Output the (X, Y) coordinate of the center of the cell containing the given text.  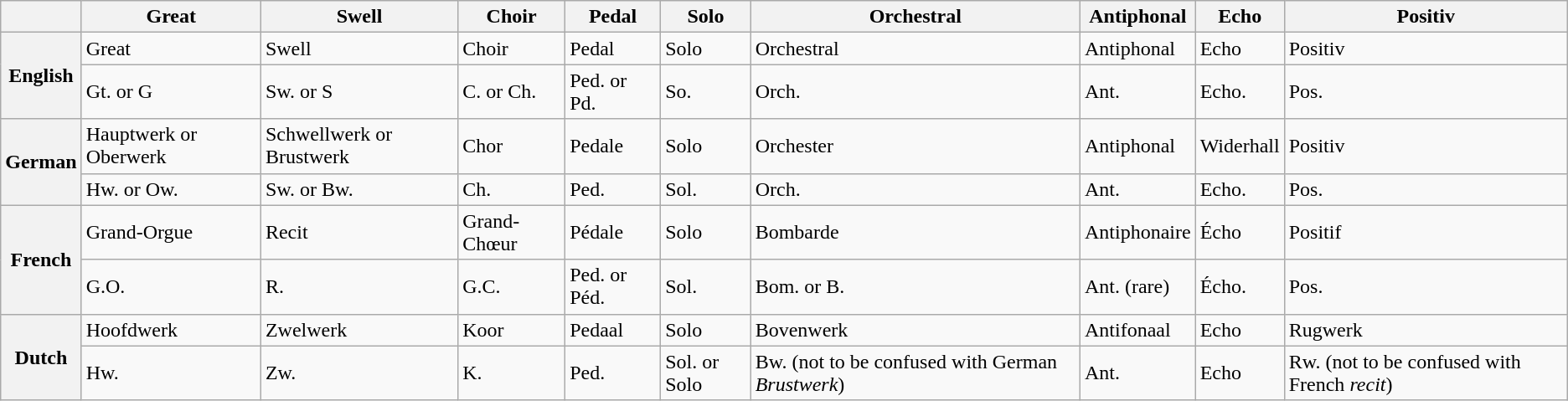
G.C. (512, 286)
Rw. (not to be confused with French recit) (1426, 373)
Antiphonaire (1137, 233)
Positif (1426, 233)
Écho. (1240, 286)
Bovenwerk (915, 330)
Sw. or S (358, 92)
Ch. (512, 189)
Hauptwerk or Oberwerk (171, 146)
K. (512, 373)
Hw. or Ow. (171, 189)
Gt. or G (171, 92)
French (41, 260)
Koor (512, 330)
Orchester (915, 146)
Antifonaal (1137, 330)
Sol. or Solo (706, 373)
Pédale (613, 233)
Schwellwerk or Brustwerk (358, 146)
R. (358, 286)
Hoofdwerk (171, 330)
Zw. (358, 373)
Sw. or Bw. (358, 189)
G.O. (171, 286)
Hw. (171, 373)
Écho (1240, 233)
So. (706, 92)
C. or Ch. (512, 92)
English (41, 75)
Bombarde (915, 233)
Recit (358, 233)
Rugwerk (1426, 330)
Widerhall (1240, 146)
Pedale (613, 146)
Ant. (rare) (1137, 286)
German (41, 162)
Grand-Orgue (171, 233)
Bom. or B. (915, 286)
Bw. (not to be confused with German Brustwerk) (915, 373)
Pedaal (613, 330)
Zwelwerk (358, 330)
Dutch (41, 357)
Chor (512, 146)
Ped. or Péd. (613, 286)
Grand-Chœur (512, 233)
Ped. or Pd. (613, 92)
